Find where the given text appears and provide that cell's center as (x, y) coordinate. 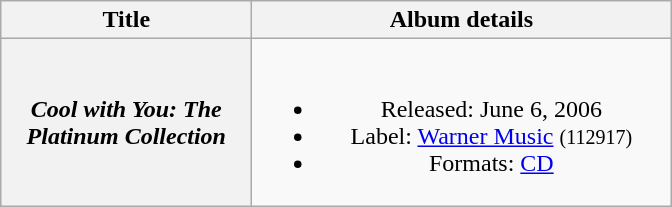
Released: June 6, 2006Label: Warner Music (112917)Formats: CD (462, 122)
Title (126, 20)
Album details (462, 20)
Cool with You: The Platinum Collection (126, 122)
